Locate the cell with the specified text and output its [x, y] center coordinate. 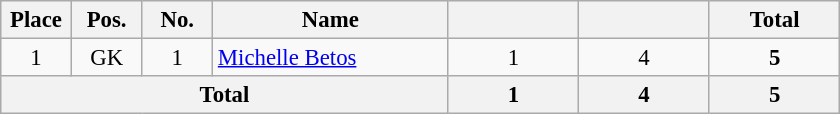
Michelle Betos [331, 58]
Place [36, 20]
Name [331, 20]
Pos. [106, 20]
No. [178, 20]
GK [106, 58]
